Return the [X, Y] coordinate for the center point of the cell that contains the specified text.  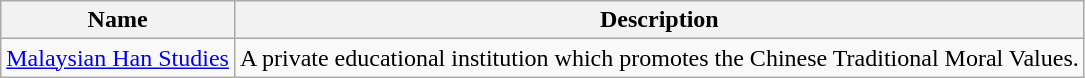
A private educational institution which promotes the Chinese Traditional Moral Values. [659, 58]
Malaysian Han Studies [118, 58]
Name [118, 20]
Description [659, 20]
